Extract the (X, Y) coordinate from the center of the cell holding the provided text.  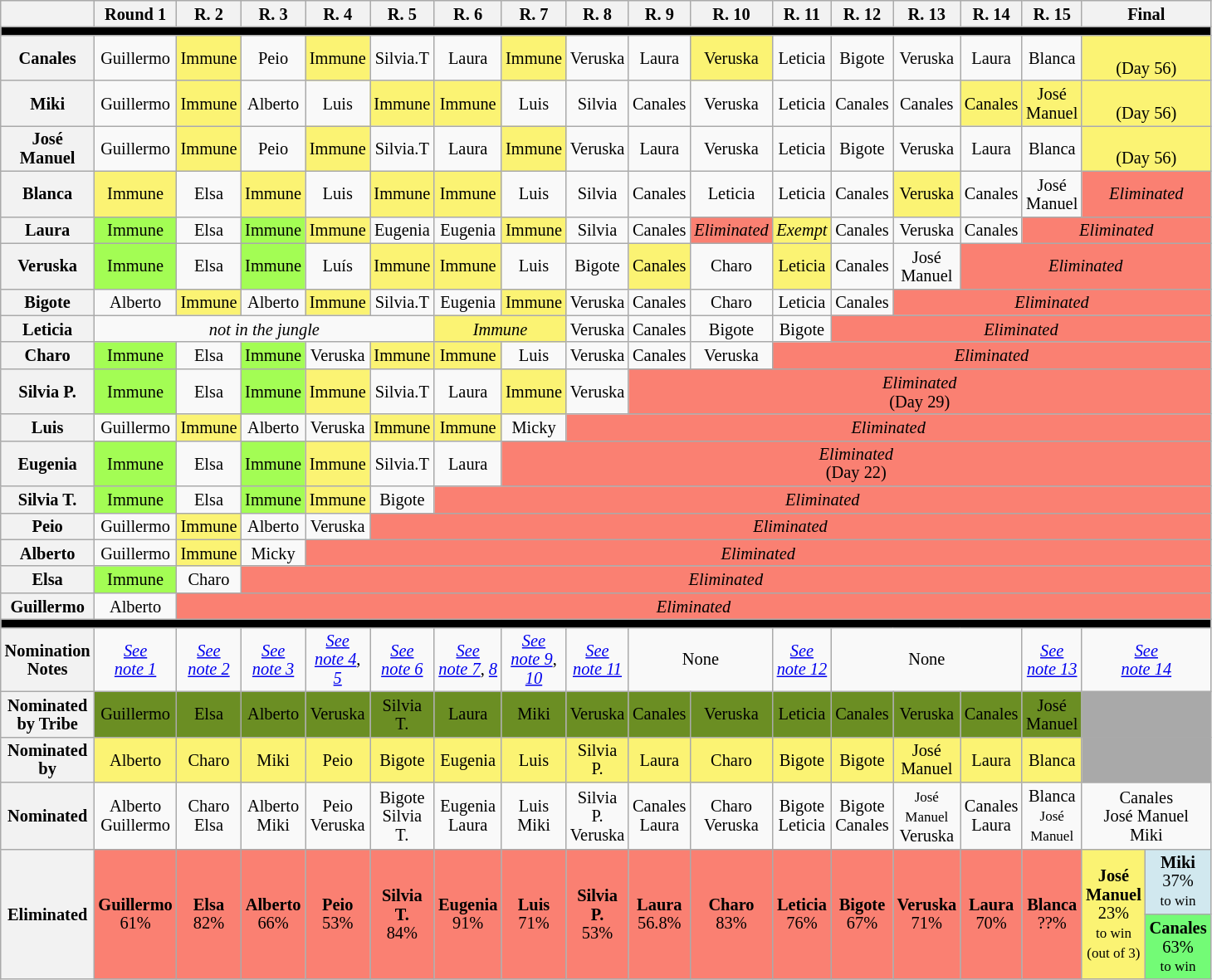
R. 8 (598, 13)
Seenote 1 (136, 659)
LuisMiki (534, 815)
BlancaJosé Manuel (1052, 815)
R. 6 (468, 13)
Leticia76% (802, 914)
Alberto66% (273, 914)
Eugenia91% (468, 914)
Seenote 11 (598, 659)
Nomination Notes (48, 659)
CharoElsa (209, 815)
Seenote 9, 10 (534, 659)
Eliminated (Day 29) (920, 392)
Seenote 14 (1146, 659)
AlbertoGuillermo (136, 815)
R. 15 (1052, 13)
BigoteSilvia T. (403, 815)
Seenote 13 (1052, 659)
Guillermo61% (136, 914)
R. 9 (659, 13)
PeioVeruska (338, 815)
José Manuel23%to win(out of 3) (1113, 914)
R. 12 (862, 13)
José ManuelVeruska (926, 815)
R. 5 (403, 13)
Peio53% (338, 914)
Silvia P.53% (598, 914)
EugeniaLaura (468, 815)
Luis71% (534, 914)
Laura56.8% (659, 914)
Seenote 4, 5 (338, 659)
R. 7 (534, 13)
Seenote 12 (802, 659)
Charo83% (731, 914)
BigoteCanales (862, 815)
Miki37%to win (1179, 881)
R. 3 (273, 13)
Silvia T.84% (403, 914)
Luís (338, 266)
Final (1146, 13)
R. 13 (926, 13)
Seenote 7, 8 (468, 659)
R. 14 (991, 13)
Bigote67% (862, 914)
AlbertoMiki (273, 815)
R. 11 (802, 13)
Blanca??% (1052, 914)
Laura70% (991, 914)
R. 2 (209, 13)
CharoVeruska (731, 815)
Seenote 3 (273, 659)
Eliminated (Day 22) (856, 463)
Silvia P.Veruska (598, 815)
Canales63%to win (1179, 946)
Seenote 2 (209, 659)
Nominated by (48, 760)
CanalesJosé ManuelMiki (1146, 815)
Elsa82% (209, 914)
R. 4 (338, 13)
Exempt (802, 230)
Nominatedby Tribe (48, 714)
Nominated (48, 815)
R. 10 (731, 13)
Veruska71% (926, 914)
Seenote 6 (403, 659)
not in the jungle (265, 329)
BigoteLeticia (802, 815)
Round 1 (136, 13)
